Return (x, y) of the center of cell containing provided text 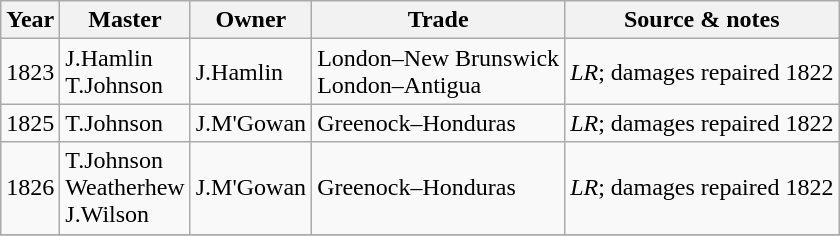
Owner (250, 20)
Trade (438, 20)
T.JohnsonWeatherhewJ.Wilson (125, 188)
Source & notes (702, 20)
1825 (30, 123)
Master (125, 20)
London–New BrunswickLondon–Antigua (438, 72)
Year (30, 20)
1823 (30, 72)
J.HamlinT.Johnson (125, 72)
1826 (30, 188)
J.Hamlin (250, 72)
T.Johnson (125, 123)
